Return the (x, y) coordinate for the center point of the cell that contains the specified text.  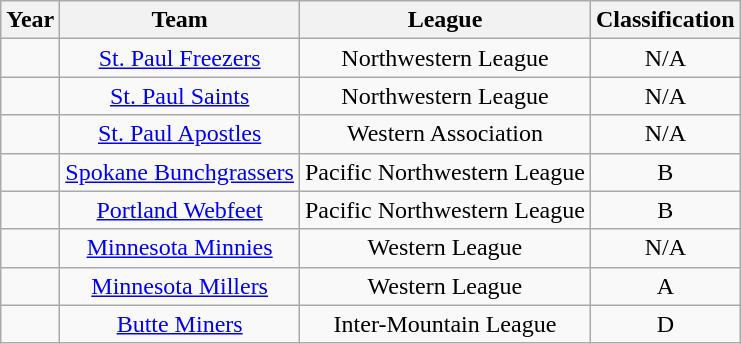
D (665, 324)
Butte Miners (180, 324)
Spokane Bunchgrassers (180, 172)
Classification (665, 20)
St. Paul Saints (180, 96)
St. Paul Freezers (180, 58)
St. Paul Apostles (180, 134)
League (444, 20)
Minnesota Millers (180, 286)
Western Association (444, 134)
Minnesota Minnies (180, 248)
Inter-Mountain League (444, 324)
A (665, 286)
Team (180, 20)
Portland Webfeet (180, 210)
Year (30, 20)
